Return (x, y) of the center of cell containing provided text 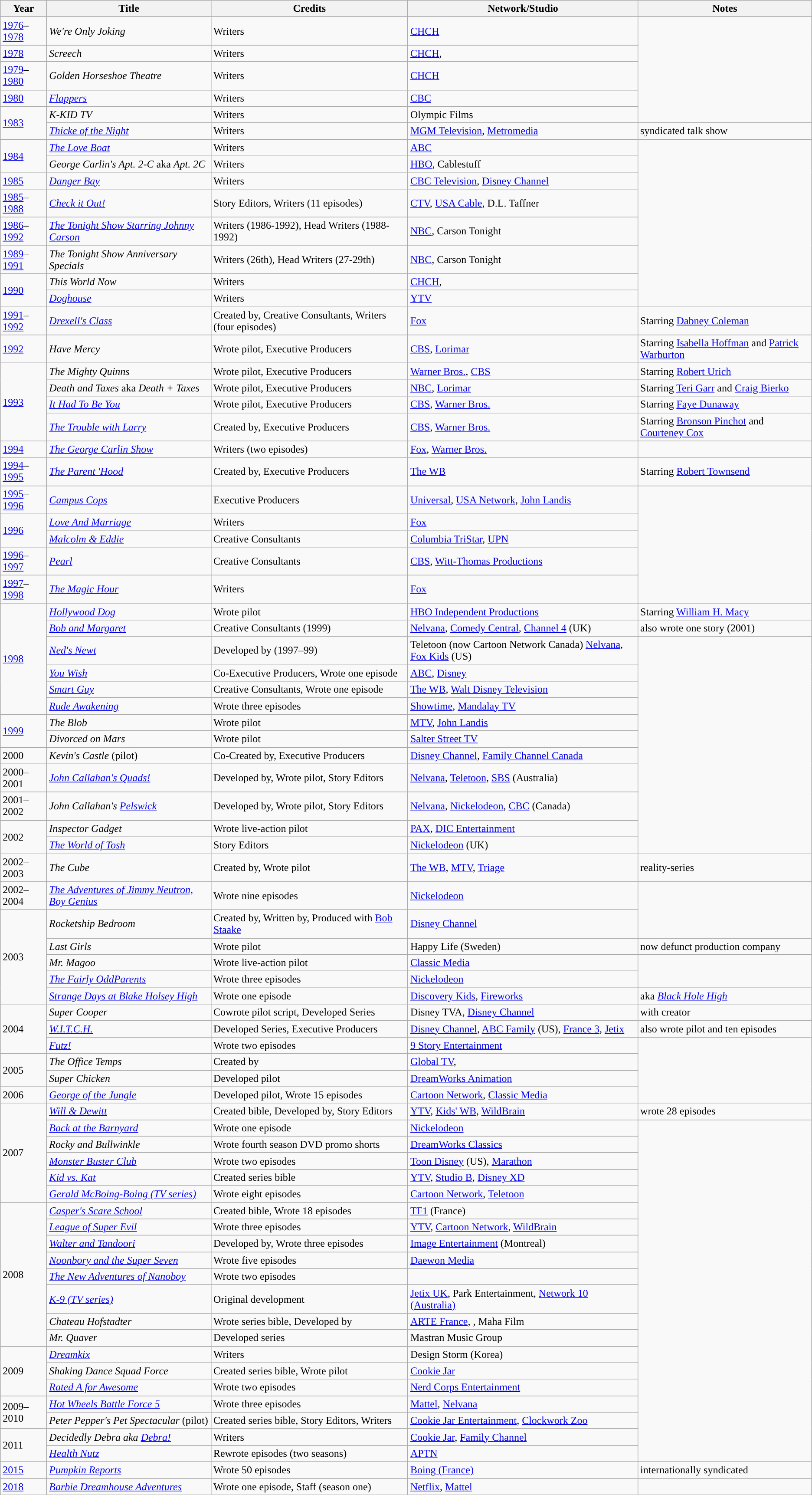
Creative Consultants (1999) (309, 628)
Salter Street TV (523, 739)
Campus Cops (129, 500)
NBC, Lorimar (523, 388)
The WB, MTV, Triage (523, 867)
ARTE France, , Maha Film (523, 1321)
Developed Series, Executive Producers (309, 1029)
George of the Jungle (129, 1095)
Toon Disney (US), Marathon (523, 1161)
Starring Isabella Hoffman and Patrick Warburton (725, 349)
Will & Dewitt (129, 1111)
1992 (23, 349)
2002 (23, 837)
PAX, DIC Entertainment (523, 828)
1990 (23, 290)
Created by, Wrote pilot (309, 867)
Notes (725, 9)
1991–1992 (23, 321)
2011 (23, 1445)
Disney Channel, ABC Family (US), France 3, Jetix (523, 1029)
Starring Bronson Pinchot and Courteney Cox (725, 427)
Starring William H. Macy (725, 611)
Cartoon Network, Teletoon (523, 1194)
Title (129, 9)
1989–1991 (23, 260)
You Wish (129, 673)
Rocky and Bullwinkle (129, 1144)
Disney Channel, Family Channel Canada (523, 756)
The Cube (129, 867)
The Trouble with Larry (129, 427)
1997–1998 (23, 589)
HBO, Cablestuff (523, 164)
Cartoon Network, Classic Media (523, 1095)
Boing (France) (523, 1470)
Nickelodeon (UK) (523, 845)
The Office Temps (129, 1062)
Chateau Hofstadter (129, 1321)
1995–1996 (23, 500)
Netflix, Mattel (523, 1486)
Developed pilot, Wrote 15 episodes (309, 1095)
Ned's Newt (129, 651)
YTV (523, 299)
2006 (23, 1095)
2007 (23, 1153)
The World of Tosh (129, 845)
Credits (309, 9)
Created by (309, 1062)
2000 (23, 756)
ABC (523, 148)
Wrote 50 episodes (309, 1470)
Futz! (129, 1045)
Monster Buster Club (129, 1161)
The Magic Hour (129, 589)
CBC (523, 98)
Cookie Jar Entertainment, Clockwork Zoo (523, 1420)
Drexell's Class (129, 321)
1996 (23, 530)
wrote 28 episodes (725, 1111)
Story Editors, Writers (11 episodes) (309, 203)
The Adventures of Jimmy Neutron, Boy Genius (129, 896)
1998 (23, 659)
1984 (23, 156)
The Tonight Show Anniversary Specials (129, 260)
Have Mercy (129, 349)
Olympic Films (523, 115)
Inspector Gadget (129, 828)
Doghouse (129, 299)
Cookie Jar (523, 1371)
1979–1980 (23, 76)
DreamWorks Animation (523, 1078)
It Had To Be You (129, 404)
George Carlin's Apt. 2-C aka Apt. 2C (129, 164)
Created by, Written by, Produced with Bob Staake (309, 923)
with creator (725, 1012)
Back at the Barnyard (129, 1128)
Happy Life (Sweden) (523, 946)
Columbia TriStar, UPN (523, 539)
Fox, Warner Bros. (523, 449)
ABC, Disney (523, 673)
Design Storm (Korea) (523, 1354)
Kid vs. Kat (129, 1177)
9 Story Entertainment (523, 1045)
1978 (23, 53)
Strange Days at Blake Holsey High (129, 996)
syndicated talk show (725, 131)
Smart Guy (129, 690)
MGM Television, Metromedia (523, 131)
YTV, Cartoon Network, WildBrain (523, 1227)
Created bible, Developed by, Story Editors (309, 1111)
Danger Bay (129, 181)
Wrote nine episodes (309, 896)
Wrote fourth season DVD promo shorts (309, 1144)
also wrote pilot and ten episodes (725, 1029)
2008 (23, 1274)
Cookie Jar, Family Channel (523, 1437)
Created series bible (309, 1177)
1983 (23, 123)
Health Nutz (129, 1453)
Noonbory and the Super Seven (129, 1260)
K-9 (TV series) (129, 1299)
internationally syndicated (725, 1470)
1994–1995 (23, 471)
Wrote five episodes (309, 1260)
Rated A for Awesome (129, 1387)
Casper's Scare School (129, 1210)
Bob and Margaret (129, 628)
Developed by (1997–99) (309, 651)
Starring Teri Garr and Craig Bierko (725, 388)
Disney TVA, Disney Channel (523, 1012)
APTN (523, 1453)
Wrote eight episodes (309, 1194)
2015 (23, 1470)
1985 (23, 181)
HBO Independent Productions (523, 611)
1980 (23, 98)
reality-series (725, 867)
Writers (two episodes) (309, 449)
Cowrote pilot script, Developed Series (309, 1012)
Wrote one episode, Staff (season one) (309, 1486)
Malcolm & Eddie (129, 539)
Creative Consultants, Wrote one episode (309, 690)
CBS, Lorimar (523, 349)
The New Adventures of Nanoboy (129, 1277)
also wrote one story (2001) (725, 628)
Screech (129, 53)
Developed series (309, 1338)
1986–1992 (23, 231)
Rocketship Bedroom (129, 923)
2004 (23, 1029)
1985–1988 (23, 203)
The George Carlin Show (129, 449)
CTV, USA Cable, D.L. Taffner (523, 203)
W.I.T.C.H. (129, 1029)
TF1 (France) (523, 1210)
Check it Out! (129, 203)
1993 (23, 402)
Rewrote episodes (two seasons) (309, 1453)
Created by, Creative Consultants, Writers (four episodes) (309, 321)
Flappers (129, 98)
Rude Awakening (129, 706)
2005 (23, 1070)
Nerd Corps Entertainment (523, 1387)
2009–2010 (23, 1412)
MTV, John Landis (523, 723)
Barbie Dreamhouse Adventures (129, 1486)
Pumpkin Reports (129, 1470)
Created bible, Wrote 18 episodes (309, 1210)
Writers (26th), Head Writers (27-29th) (309, 260)
Showtime, Mandalay TV (523, 706)
Last Girls (129, 946)
Starring Robert Urich (725, 371)
League of Super Evil (129, 1227)
2003 (23, 956)
CBS, Witt-Thomas Productions (523, 561)
The Tonight Show Starring Johnny Carson (129, 231)
now defunct production company (725, 946)
1999 (23, 731)
DreamWorks Classics (523, 1144)
2009 (23, 1371)
The Mighty Quinns (129, 371)
Super Chicken (129, 1078)
Global TV, (523, 1062)
Co-Created by, Executive Producers (309, 756)
2002–2004 (23, 896)
Mattel, Nelvana (523, 1404)
Love And Marriage (129, 522)
Created series bible, Wrote pilot (309, 1371)
Walter and Tandoori (129, 1244)
Wrote series bible, Developed by (309, 1321)
Co-Executive Producers, Wrote one episode (309, 673)
Disney Channel (523, 923)
Kevin's Castle (pilot) (129, 756)
The Parent 'Hood (129, 471)
Developed by, Wrote three episodes (309, 1244)
2001–2002 (23, 806)
Starring Dabney Coleman (725, 321)
Hollywood Dog (129, 611)
Classic Media (523, 963)
Original development (309, 1299)
2018 (23, 1486)
Executive Producers (309, 500)
CBC Television, Disney Channel (523, 181)
Developed pilot (309, 1078)
aka Black Hole High (725, 996)
Thicke of the Night (129, 131)
The Love Boat (129, 148)
1994 (23, 449)
YTV, Studio B, Disney XD (523, 1177)
K-KID TV (129, 115)
Hot Wheels Battle Force 5 (129, 1404)
The WB, Walt Disney Television (523, 690)
John Callahan's Quads! (129, 778)
The Blob (129, 723)
Shaking Dance Squad Force (129, 1371)
Network/Studio (523, 9)
Nelvana, Comedy Central, Channel 4 (UK) (523, 628)
1996–1997 (23, 561)
Starring Robert Townsend (725, 471)
Mr. Magoo (129, 963)
Golden Horseshoe Theatre (129, 76)
The WB (523, 471)
2002–2003 (23, 867)
We're Only Joking (129, 31)
1976–1978 (23, 31)
2000–2001 (23, 778)
Image Entertainment (Montreal) (523, 1244)
Peter Pepper's Pet Spectacular (pilot) (129, 1420)
Discovery Kids, Fireworks (523, 996)
Mastran Music Group (523, 1338)
Gerald McBoing-Boing (TV series) (129, 1194)
Nelvana, Nickelodeon, CBC (Canada) (523, 806)
Writers (1986-1992), Head Writers (1988-1992) (309, 231)
Jetix UK, Park Entertainment, Network 10 (Australia) (523, 1299)
Super Cooper (129, 1012)
Starring Faye Dunaway (725, 404)
YTV, Kids' WB, WildBrain (523, 1111)
Nelvana, Teletoon, SBS (Australia) (523, 778)
Mr. Quaver (129, 1338)
John Callahan's Pelswick (129, 806)
Dreamkix (129, 1354)
Created series bible, Story Editors, Writers (309, 1420)
Warner Bros., CBS (523, 371)
Decidedly Debra aka Debra! (129, 1437)
Year (23, 9)
Daewon Media (523, 1260)
Divorced on Mars (129, 739)
This World Now (129, 282)
Story Editors (309, 845)
Death and Taxes aka Death + Taxes (129, 388)
Universal, USA Network, John Landis (523, 500)
Teletoon (now Cartoon Network Canada) Nelvana, Fox Kids (US) (523, 651)
Pearl (129, 561)
The Fairly OddParents (129, 979)
